Locate the cell with the specified text and output its (x, y) center coordinate. 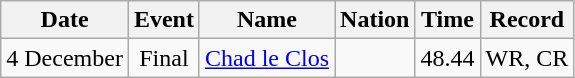
4 December (65, 58)
Time (448, 20)
Record (527, 20)
Date (65, 20)
48.44 (448, 58)
WR, CR (527, 58)
Final (164, 58)
Nation (375, 20)
Name (266, 20)
Chad le Clos (266, 58)
Event (164, 20)
